Detect which cell encompasses the target text, then output its (X, Y) center coordinate. 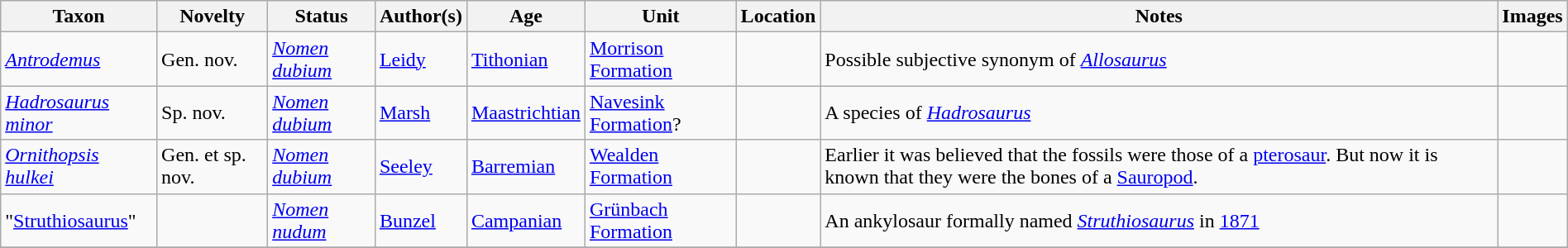
Campanian (526, 220)
Navesink Formation? (660, 112)
Possible subjective synonym of Allosaurus (1159, 60)
Novelty (213, 17)
Wealden Formation (660, 167)
Unit (660, 17)
Morrison Formation (660, 60)
Sp. nov. (213, 112)
"Struthiosaurus" (79, 220)
Earlier it was believed that the fossils were those of a pterosaur. But now it is known that they were the bones of a Sauropod. (1159, 167)
Age (526, 17)
Status (322, 17)
Images (1532, 17)
Location (778, 17)
Gen. et sp. nov. (213, 167)
Seeley (420, 167)
Bunzel (420, 220)
Nomen nudum (322, 220)
An ankylosaur formally named Struthiosaurus in 1871 (1159, 220)
Barremian (526, 167)
Notes (1159, 17)
Author(s) (420, 17)
Maastrichtian (526, 112)
Leidy (420, 60)
Gen. nov. (213, 60)
Ornithopsis hulkei (79, 167)
Taxon (79, 17)
Marsh (420, 112)
Tithonian (526, 60)
Hadrosaurus minor (79, 112)
A species of Hadrosaurus (1159, 112)
Antrodemus (79, 60)
Grünbach Formation (660, 220)
